Provide the (X, Y) coordinate of the cell's center where the given text is located.  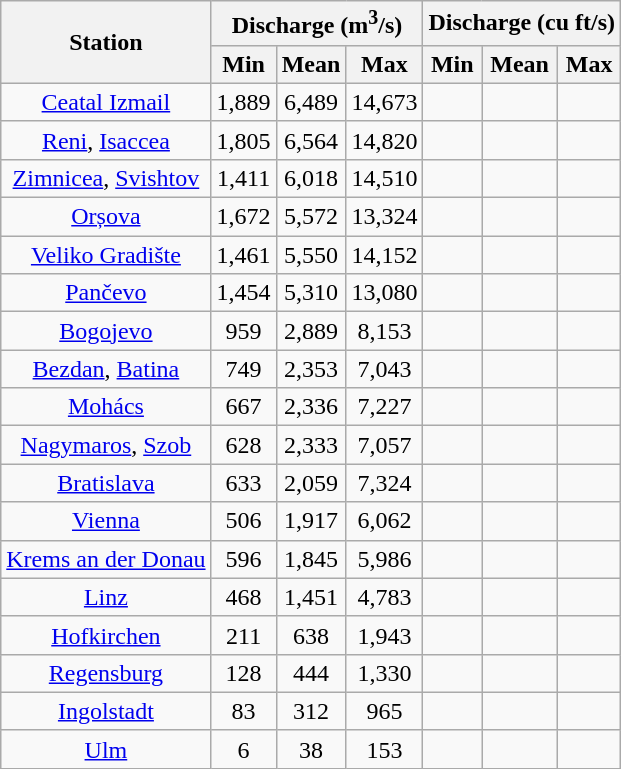
128 (244, 673)
7,227 (384, 407)
638 (311, 635)
Discharge (m3/s) (317, 24)
2,059 (311, 483)
Veliko Gradište (106, 255)
4,783 (384, 597)
14,820 (384, 140)
Hofkirchen (106, 635)
1,805 (244, 140)
Pančevo (106, 293)
1,330 (384, 673)
Ulm (106, 749)
211 (244, 635)
6,062 (384, 521)
Bogojevo (106, 331)
2,889 (311, 331)
1,461 (244, 255)
468 (244, 597)
38 (311, 749)
2,336 (311, 407)
Ingolstadt (106, 711)
965 (384, 711)
5,310 (311, 293)
6,018 (311, 178)
1,451 (311, 597)
444 (311, 673)
Bezdan, Batina (106, 369)
83 (244, 711)
14,673 (384, 102)
6,489 (311, 102)
14,152 (384, 255)
5,550 (311, 255)
6,564 (311, 140)
Discharge (cu ft/s) (522, 24)
667 (244, 407)
5,572 (311, 217)
312 (311, 711)
2,333 (311, 445)
14,510 (384, 178)
628 (244, 445)
749 (244, 369)
Mohács (106, 407)
1,672 (244, 217)
959 (244, 331)
1,411 (244, 178)
1,454 (244, 293)
Orșova (106, 217)
633 (244, 483)
Krems an der Donau (106, 559)
7,043 (384, 369)
13,324 (384, 217)
7,057 (384, 445)
13,080 (384, 293)
6 (244, 749)
Nagymaros, Szob (106, 445)
Regensburg (106, 673)
Linz (106, 597)
1,917 (311, 521)
Station (106, 42)
Reni, Isaccea (106, 140)
1,943 (384, 635)
Ceatal Izmail (106, 102)
Vienna (106, 521)
Bratislava (106, 483)
7,324 (384, 483)
Zimnicea, Svishtov (106, 178)
8,153 (384, 331)
2,353 (311, 369)
5,986 (384, 559)
596 (244, 559)
506 (244, 521)
1,845 (311, 559)
153 (384, 749)
1,889 (244, 102)
